Return (x, y) of the center of cell containing provided text 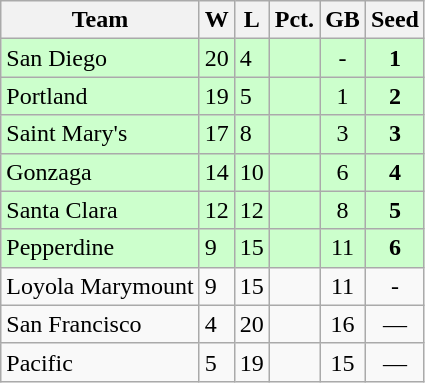
Team (100, 20)
Portland (100, 96)
GB (343, 20)
17 (216, 134)
L (252, 20)
Gonzaga (100, 172)
W (216, 20)
14 (216, 172)
San Francisco (100, 324)
Santa Clara (100, 210)
Saint Mary's (100, 134)
San Diego (100, 58)
Pepperdine (100, 248)
10 (252, 172)
2 (394, 96)
Pacific (100, 362)
Seed (394, 20)
Loyola Marymount (100, 286)
16 (343, 324)
Pct. (294, 20)
